Output the (X, Y) coordinate of the center of the cell containing the given text.  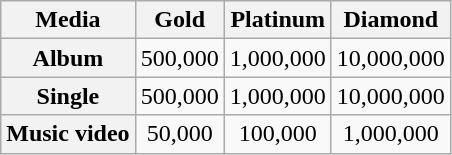
Platinum (278, 20)
Diamond (390, 20)
100,000 (278, 134)
Music video (68, 134)
Album (68, 58)
50,000 (180, 134)
Single (68, 96)
Gold (180, 20)
Media (68, 20)
